Provide the [x, y] coordinate of the cell's center where the given text is located.  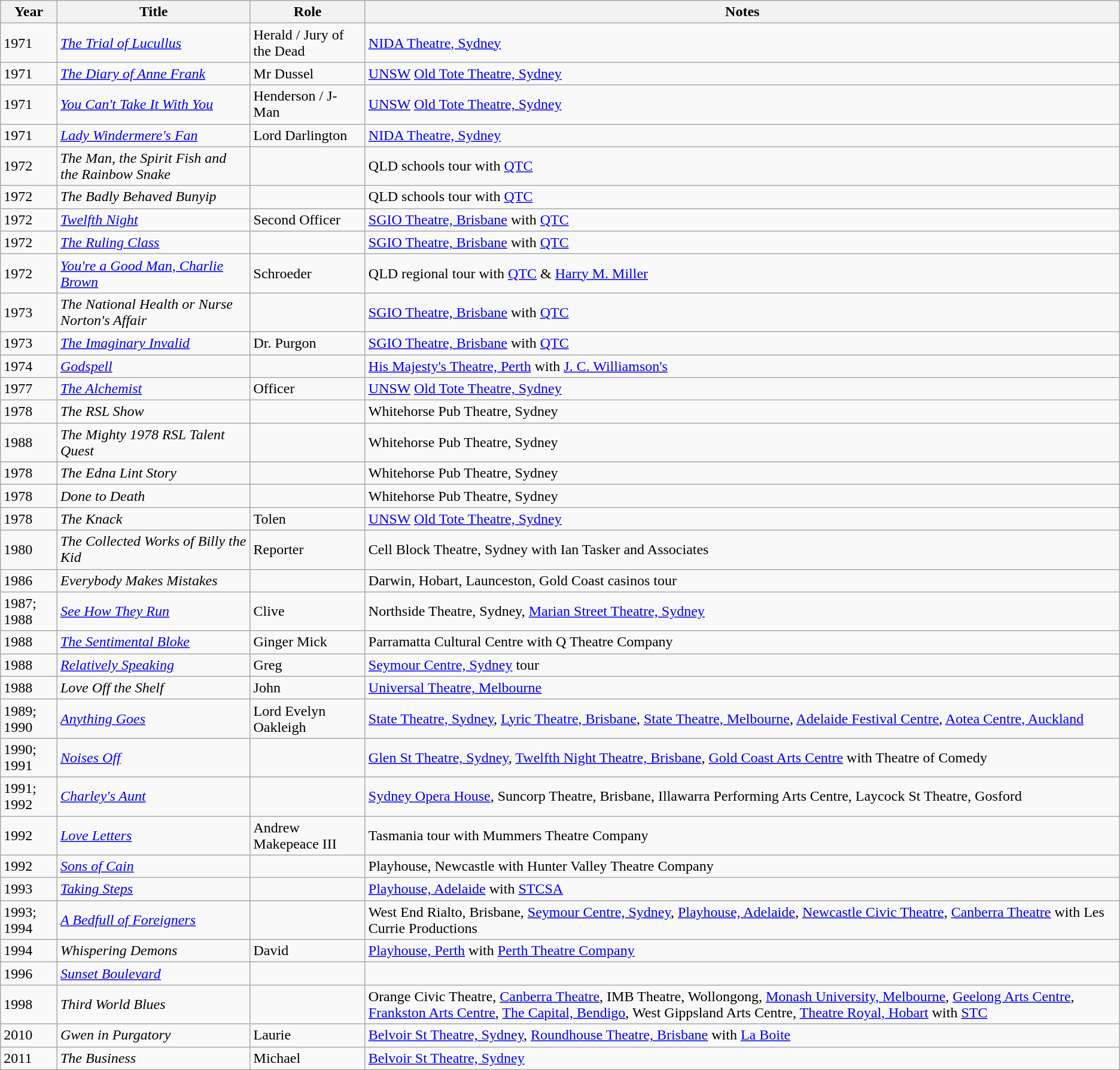
1980 [29, 549]
Belvoir St Theatre, Sydney, Roundhouse Theatre, Brisbane with La Boite [742, 1035]
Mr Dussel [308, 74]
Dr. Purgon [308, 343]
Henderson / J-Man [308, 104]
Lady Windermere's Fan [153, 135]
1986 [29, 580]
The Imaginary Invalid [153, 343]
You Can't Take It With You [153, 104]
Done to Death [153, 496]
A Bedfull of Foreigners [153, 920]
QLD regional tour with QTC & Harry M. Miller [742, 273]
Officer [308, 389]
Second Officer [308, 220]
The Diary of Anne Frank [153, 74]
Ginger Mick [308, 642]
Clive [308, 612]
Laurie [308, 1035]
You're a Good Man, Charlie Brown [153, 273]
Lord Evelyn Oakleigh [308, 718]
Universal Theatre, Melbourne [742, 688]
Love Off the Shelf [153, 688]
The Edna Lint Story [153, 473]
The Sentimental Bloke [153, 642]
1993 [29, 889]
The Badly Behaved Bunyip [153, 197]
The Business [153, 1058]
Parramatta Cultural Centre with Q Theatre Company [742, 642]
Glen St Theatre, Sydney, Twelfth Night Theatre, Brisbane, Gold Coast Arts Centre with Theatre of Comedy [742, 758]
Greg [308, 665]
Third World Blues [153, 1004]
1998 [29, 1004]
Noises Off [153, 758]
Twelfth Night [153, 220]
Notes [742, 12]
Title [153, 12]
The National Health or Nurse Norton's Affair [153, 312]
West End Rialto, Brisbane, Seymour Centre, Sydney, Playhouse, Adelaide, Newcastle Civic Theatre, Canberra Theatre with Les Currie Productions [742, 920]
1989; 1990 [29, 718]
Year [29, 12]
1990; 1991 [29, 758]
Northside Theatre, Sydney, Marian Street Theatre, Sydney [742, 612]
Darwin, Hobart, Launceston, Gold Coast casinos tour [742, 580]
Gwen in Purgatory [153, 1035]
The Collected Works of Billy the Kid [153, 549]
His Majesty's Theatre, Perth with J. C. Williamson's [742, 366]
Playhouse, Perth with Perth Theatre Company [742, 951]
1987; 1988 [29, 612]
1991; 1992 [29, 796]
Godspell [153, 366]
John [308, 688]
Seymour Centre, Sydney tour [742, 665]
The RSL Show [153, 412]
The Alchemist [153, 389]
The Knack [153, 519]
The Trial of Lucullus [153, 43]
Tolen [308, 519]
Sydney Opera House, Suncorp Theatre, Brisbane, Illawarra Performing Arts Centre, Laycock St Theatre, Gosford [742, 796]
Whispering Demons [153, 951]
David [308, 951]
Taking Steps [153, 889]
Relatively Speaking [153, 665]
Playhouse, Newcastle with Hunter Valley Theatre Company [742, 867]
Playhouse, Adelaide with STCSA [742, 889]
See How They Run [153, 612]
1974 [29, 366]
State Theatre, Sydney, Lyric Theatre, Brisbane, State Theatre, Melbourne, Adelaide Festival Centre, Aotea Centre, Auckland [742, 718]
1977 [29, 389]
Sunset Boulevard [153, 974]
Belvoir St Theatre, Sydney [742, 1058]
The Ruling Class [153, 242]
Role [308, 12]
Everybody Makes Mistakes [153, 580]
Tasmania tour with Mummers Theatre Company [742, 835]
1994 [29, 951]
The Mighty 1978 RSL Talent Quest [153, 443]
Anything Goes [153, 718]
Sons of Cain [153, 867]
Lord Darlington [308, 135]
Love Letters [153, 835]
1996 [29, 974]
The Man, the Spirit Fish and the Rainbow Snake [153, 166]
Andrew Makepeace III [308, 835]
Reporter [308, 549]
2010 [29, 1035]
Michael [308, 1058]
Herald / Jury of the Dead [308, 43]
1993; 1994 [29, 920]
Cell Block Theatre, Sydney with Ian Tasker and Associates [742, 549]
Schroeder [308, 273]
2011 [29, 1058]
Charley's Aunt [153, 796]
